Scan for the cell matching the given text and deliver its [X, Y] coordinate at center. 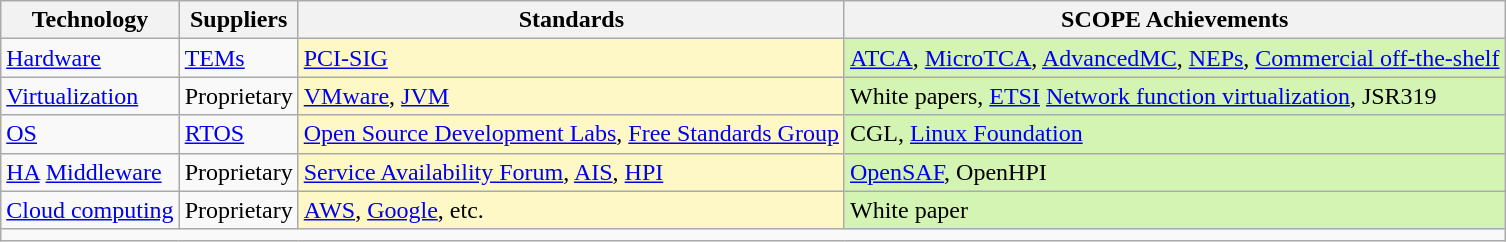
AWS, Google, etc. [571, 210]
OS [90, 134]
OpenSAF, OpenHPI [1174, 172]
White papers, ETSI Network function virtualization, JSR319 [1174, 96]
Standards [571, 20]
ATCA, MicroTCA, AdvancedMC, NEPs, Commercial off-the-shelf [1174, 58]
Suppliers [238, 20]
Cloud computing [90, 210]
PCI-SIG [571, 58]
Hardware [90, 58]
CGL, Linux Foundation [1174, 134]
VMware, JVM [571, 96]
Service Availability Forum, AIS, HPI [571, 172]
Technology [90, 20]
Virtualization [90, 96]
SCOPE Achievements [1174, 20]
Open Source Development Labs, Free Standards Group [571, 134]
TEMs [238, 58]
White paper [1174, 210]
RTOS [238, 134]
HA Middleware [90, 172]
